Find where the given text appears and provide that cell's center as (x, y) coordinate. 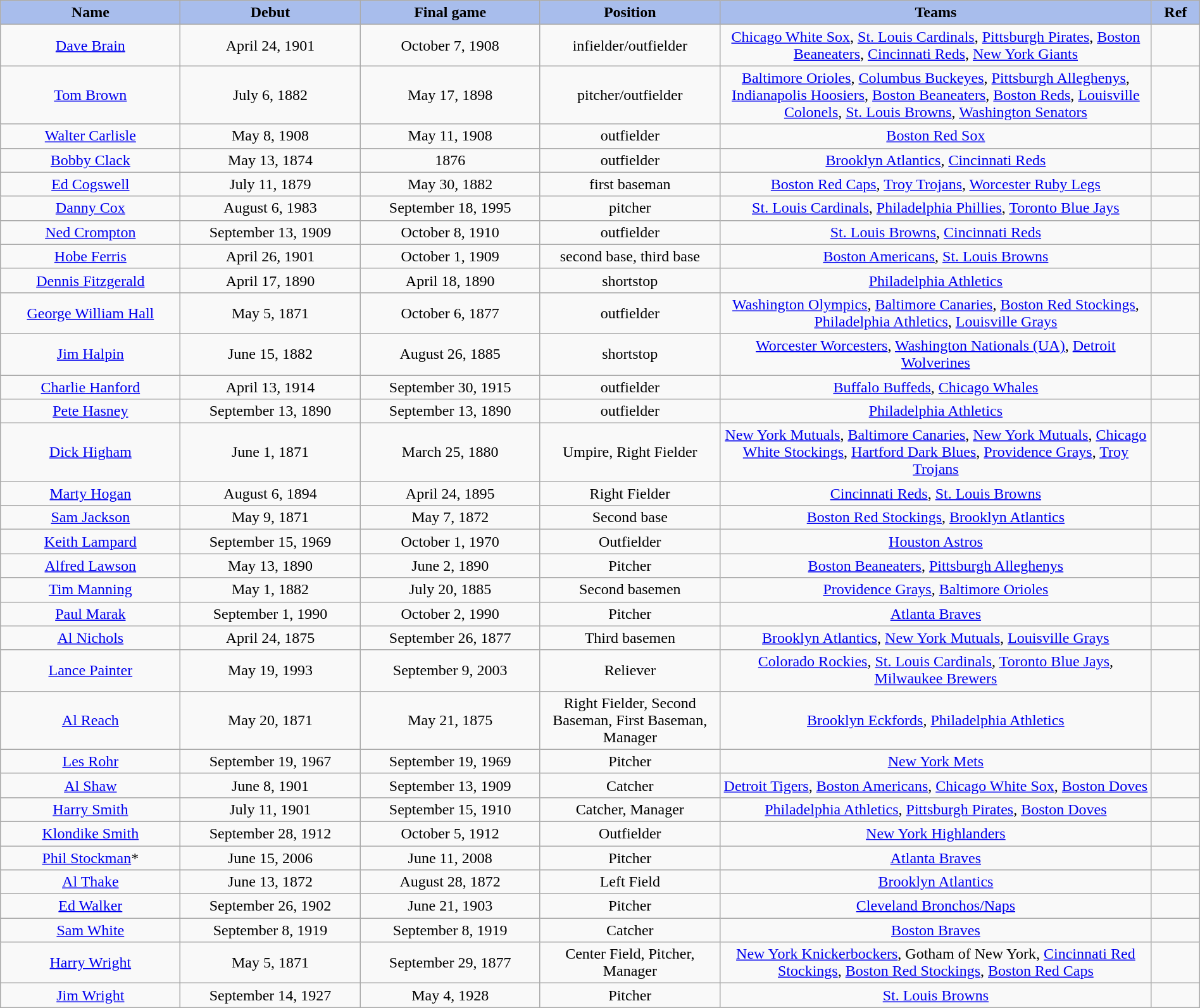
June 15, 2006 (270, 857)
Boston Red Caps, Troy Trojans, Worcester Ruby Legs (935, 184)
Bobby Clack (91, 160)
Washington Olympics, Baltimore Canaries, Boston Red Stockings, Philadelphia Athletics, Louisville Grays (935, 313)
Teams (935, 13)
June 13, 1872 (270, 882)
Chicago White Sox, St. Louis Cardinals, Pittsburgh Pirates, Boston Beaneaters, Cincinnati Reds, New York Giants (935, 46)
September 18, 1995 (450, 208)
April 13, 1914 (270, 387)
Harry Smith (91, 809)
May 11, 1908 (450, 136)
Umpire, Right Fielder (630, 452)
Ned Crompton (91, 232)
Boston Americans, St. Louis Browns (935, 256)
May 4, 1928 (450, 995)
Brooklyn Atlantics, Cincinnati Reds (935, 160)
Marty Hogan (91, 494)
St. Louis Browns, Cincinnati Reds (935, 232)
Debut (270, 13)
Worcester Worcesters, Washington Nationals (UA), Detroit Wolverines (935, 354)
Jim Wright (91, 995)
Brooklyn Atlantics (935, 882)
Al Thake (91, 882)
October 1, 1909 (450, 256)
August 26, 1885 (450, 354)
New York Knickerbockers, Gotham of New York, Cincinnati Red Stockings, Boston Red Stockings, Boston Red Caps (935, 963)
June 21, 1903 (450, 906)
St. Louis Browns (935, 995)
Right Fielder (630, 494)
April 24, 1895 (450, 494)
Left Field (630, 882)
April 17, 1890 (270, 280)
pitcher (630, 208)
Tom Brown (91, 95)
Keith Lampard (91, 542)
Detroit Tigers, Boston Americans, Chicago White Sox, Boston Doves (935, 785)
October 5, 1912 (450, 833)
September 26, 1902 (270, 906)
Final game (450, 13)
May 1, 1882 (270, 590)
May 19, 1993 (270, 671)
Harry Wright (91, 963)
Paul Marak (91, 614)
second base, third base (630, 256)
Houston Astros (935, 542)
July 11, 1901 (270, 809)
April 26, 1901 (270, 256)
May 13, 1890 (270, 566)
June 8, 1901 (270, 785)
October 7, 1908 (450, 46)
October 2, 1990 (450, 614)
Right Fielder, Second Baseman, First Baseman, Manager (630, 720)
September 29, 1877 (450, 963)
July 20, 1885 (450, 590)
Ed Walker (91, 906)
Les Rohr (91, 761)
Boston Red Sox (935, 136)
May 7, 1872 (450, 518)
May 20, 1871 (270, 720)
July 11, 1879 (270, 184)
April 24, 1901 (270, 46)
New York Highlanders (935, 833)
September 19, 1967 (270, 761)
Sam White (91, 930)
May 17, 1898 (450, 95)
Buffalo Buffeds, Chicago Whales (935, 387)
Jim Halpin (91, 354)
first baseman (630, 184)
March 25, 1880 (450, 452)
Al Shaw (91, 785)
Boston Red Stockings, Brooklyn Atlantics (935, 518)
Alfred Lawson (91, 566)
Ref (1175, 13)
June 15, 1882 (270, 354)
Second basemen (630, 590)
Boston Braves (935, 930)
June 11, 2008 (450, 857)
Cincinnati Reds, St. Louis Browns (935, 494)
August 6, 1983 (270, 208)
May 9, 1871 (270, 518)
August 6, 1894 (270, 494)
New York Mutuals, Baltimore Canaries, New York Mutuals, Chicago White Stockings, Hartford Dark Blues, Providence Grays, Troy Trojans (935, 452)
September 19, 1969 (450, 761)
Brooklyn Atlantics, New York Mutuals, Louisville Grays (935, 638)
Pete Hasney (91, 411)
St. Louis Cardinals, Philadelphia Phillies, Toronto Blue Jays (935, 208)
Charlie Hanford (91, 387)
Position (630, 13)
pitcher/outfielder (630, 95)
Phil Stockman* (91, 857)
September 15, 1910 (450, 809)
Lance Painter (91, 671)
April 24, 1875 (270, 638)
George William Hall (91, 313)
Hobe Ferris (91, 256)
September 15, 1969 (270, 542)
Klondike Smith (91, 833)
June 1, 1871 (270, 452)
Sam Jackson (91, 518)
infielder/outfielder (630, 46)
June 2, 1890 (450, 566)
Center Field, Pitcher, Manager (630, 963)
October 8, 1910 (450, 232)
October 6, 1877 (450, 313)
September 1, 1990 (270, 614)
May 8, 1908 (270, 136)
September 28, 1912 (270, 833)
Philadelphia Athletics, Pittsburgh Pirates, Boston Doves (935, 809)
Walter Carlisle (91, 136)
May 30, 1882 (450, 184)
April 18, 1890 (450, 280)
Cleveland Bronchos/Naps (935, 906)
Dave Brain (91, 46)
Reliever (630, 671)
Name (91, 13)
Al Nichols (91, 638)
Brooklyn Eckfords, Philadelphia Athletics (935, 720)
Third basemen (630, 638)
July 6, 1882 (270, 95)
Catcher, Manager (630, 809)
Tim Manning (91, 590)
October 1, 1970 (450, 542)
Boston Beaneaters, Pittsburgh Alleghenys (935, 566)
Ed Cogswell (91, 184)
Dick Higham (91, 452)
New York Mets (935, 761)
Al Reach (91, 720)
August 28, 1872 (450, 882)
Second base (630, 518)
September 30, 1915 (450, 387)
Providence Grays, Baltimore Orioles (935, 590)
September 14, 1927 (270, 995)
September 26, 1877 (450, 638)
May 21, 1875 (450, 720)
Colorado Rockies, St. Louis Cardinals, Toronto Blue Jays, Milwaukee Brewers (935, 671)
Dennis Fitzgerald (91, 280)
May 13, 1874 (270, 160)
1876 (450, 160)
Danny Cox (91, 208)
September 9, 2003 (450, 671)
